For the text-containing cell, return its midpoint in [X, Y] coordinate format. 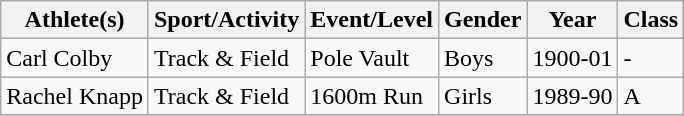
Sport/Activity [226, 20]
Pole Vault [372, 58]
Girls [483, 96]
Gender [483, 20]
Event/Level [372, 20]
Carl Colby [75, 58]
Year [572, 20]
- [651, 58]
1600m Run [372, 96]
1989-90 [572, 96]
A [651, 96]
Rachel Knapp [75, 96]
Athlete(s) [75, 20]
Boys [483, 58]
1900-01 [572, 58]
Class [651, 20]
